Pinpoint the cell where the given text exists, returning its (X, Y) midpoint coordinate. 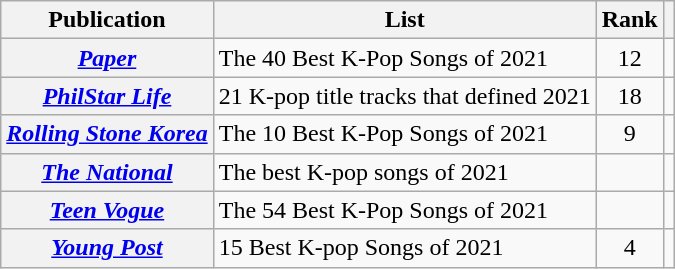
12 (630, 58)
The best K-pop songs of 2021 (404, 172)
Paper (107, 58)
18 (630, 96)
9 (630, 134)
Teen Vogue (107, 210)
4 (630, 248)
The 54 Best K-Pop Songs of 2021 (404, 210)
Rolling Stone Korea (107, 134)
PhilStar Life (107, 96)
List (404, 20)
Young Post (107, 248)
21 K-pop title tracks that defined 2021 (404, 96)
Rank (630, 20)
15 Best K-pop Songs of 2021 (404, 248)
Publication (107, 20)
The 40 Best K-Pop Songs of 2021 (404, 58)
The 10 Best K-Pop Songs of 2021 (404, 134)
The National (107, 172)
